Provide the (x, y) coordinate of the cell's center where the given text is located.  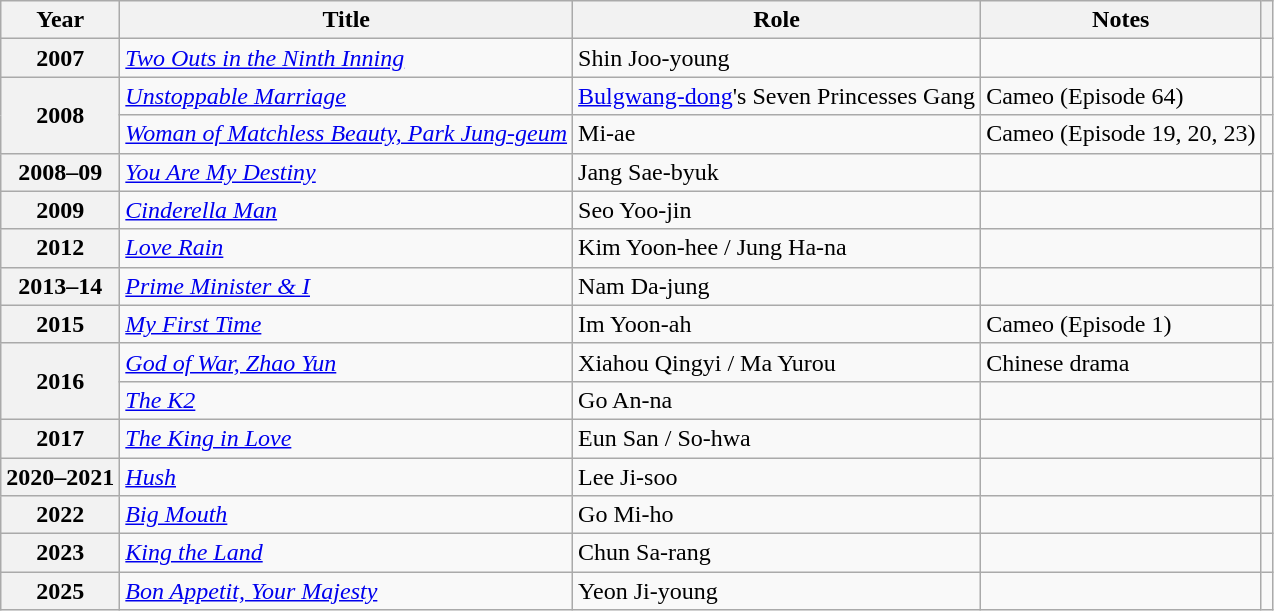
The King in Love (346, 438)
Love Rain (346, 248)
Notes (1121, 20)
2013–14 (60, 286)
Go An-na (777, 400)
Mi-ae (777, 134)
2025 (60, 591)
King the Land (346, 553)
Woman of Matchless Beauty, Park Jung-geum (346, 134)
Cameo (Episode 1) (1121, 324)
Hush (346, 477)
Go Mi-ho (777, 515)
Big Mouth (346, 515)
Cameo (Episode 64) (1121, 96)
Cinderella Man (346, 210)
Chinese drama (1121, 362)
2015 (60, 324)
Eun San / So-hwa (777, 438)
Shin Joo-young (777, 58)
Bon Appetit, Your Majesty (346, 591)
Chun Sa-rang (777, 553)
The K2 (346, 400)
Xiahou Qingyi / Ma Yurou (777, 362)
My First Time (346, 324)
2008 (60, 115)
2009 (60, 210)
Cameo (Episode 19, 20, 23) (1121, 134)
2012 (60, 248)
Two Outs in the Ninth Inning (346, 58)
Im Yoon-ah (777, 324)
2023 (60, 553)
Nam Da-jung (777, 286)
Bulgwang-dong's Seven Princesses Gang (777, 96)
2008–09 (60, 172)
Unstoppable Marriage (346, 96)
Seo Yoo-jin (777, 210)
2017 (60, 438)
Year (60, 20)
Yeon Ji-young (777, 591)
2020–2021 (60, 477)
You Are My Destiny (346, 172)
2007 (60, 58)
2016 (60, 381)
Prime Minister & I (346, 286)
Lee Ji-soo (777, 477)
Title (346, 20)
Jang Sae-byuk (777, 172)
Kim Yoon-hee / Jung Ha-na (777, 248)
Role (777, 20)
2022 (60, 515)
God of War, Zhao Yun (346, 362)
